Output the (x, y) coordinate of the center of the cell containing the given text.  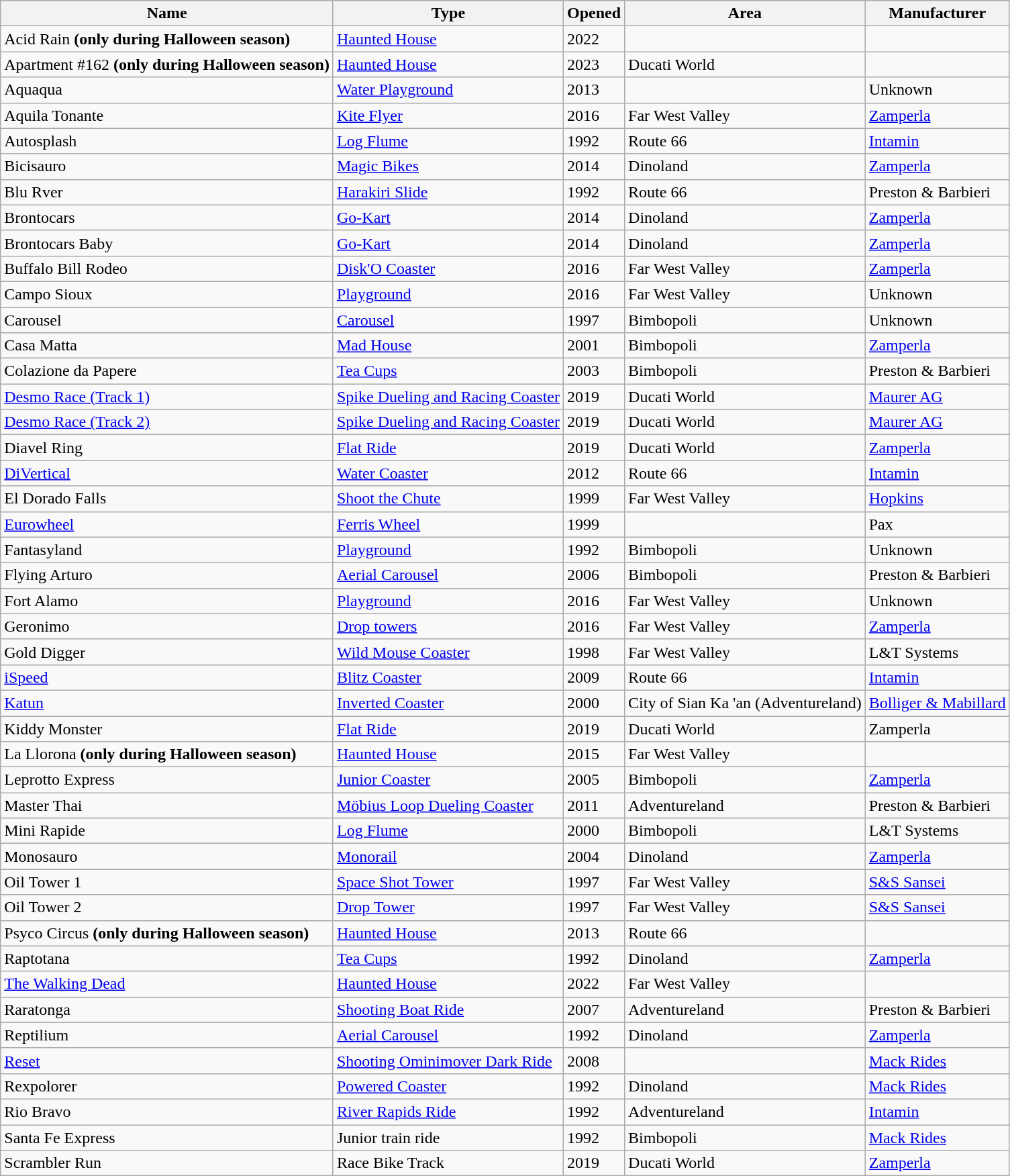
Blu Rver (167, 192)
Drop Tower (448, 908)
Bicisauro (167, 166)
Casa Matta (167, 346)
River Rapids Ride (448, 1112)
La Llorona (only during Halloween season) (167, 754)
Monorail (448, 856)
iSpeed (167, 677)
Shooting Boat Ride (448, 1010)
Reptilium (167, 1035)
Pax (937, 524)
Opened (593, 13)
2005 (593, 780)
Bolliger & Mabillard (937, 703)
Buffalo Bill Rodeo (167, 268)
2007 (593, 1010)
2006 (593, 575)
Junior train ride (448, 1138)
Aquaqua (167, 90)
Disk'O Coaster (448, 268)
Manufacturer (937, 13)
Desmo Race (Track 2) (167, 422)
The Walking Dead (167, 984)
El Dorado Falls (167, 499)
Eurowheel (167, 524)
Race Bike Track (448, 1163)
Desmo Race (Track 1) (167, 397)
Oil Tower 1 (167, 882)
2003 (593, 371)
Area (745, 13)
2015 (593, 754)
2001 (593, 346)
Reset (167, 1061)
Acid Rain (only during Halloween season) (167, 39)
Oil Tower 2 (167, 908)
Campo Sioux (167, 294)
Name (167, 13)
2004 (593, 856)
Katun (167, 703)
2008 (593, 1061)
Wild Mouse Coaster (448, 652)
Santa Fe Express (167, 1138)
Fort Alamo (167, 601)
DiVertical (167, 473)
Scrambler Run (167, 1163)
Monosauro (167, 856)
Water Playground (448, 90)
1998 (593, 652)
City of Sian Ka 'an (Adventureland) (745, 703)
Magic Bikes (448, 166)
Raratonga (167, 1010)
Mad House (448, 346)
Colazione da Papere (167, 371)
Fantasyland (167, 550)
Leprotto Express (167, 780)
Space Shot Tower (448, 882)
Kiddy Monster (167, 728)
Water Coaster (448, 473)
Inverted Coaster (448, 703)
2023 (593, 64)
Master Thai (167, 805)
Rio Bravo (167, 1112)
Apartment #162 (only during Halloween season) (167, 64)
Aquila Tonante (167, 115)
Möbius Loop Dueling Coaster (448, 805)
Kite Flyer (448, 115)
Raptotana (167, 959)
Blitz Coaster (448, 677)
Psyco Circus (only during Halloween season) (167, 933)
Ferris Wheel (448, 524)
Type (448, 13)
Shoot the Chute (448, 499)
Harakiri Slide (448, 192)
Hopkins (937, 499)
Junior Coaster (448, 780)
Diavel Ring (167, 448)
2009 (593, 677)
Powered Coaster (448, 1086)
Brontocars (167, 217)
Brontocars Baby (167, 243)
Mini Rapide (167, 831)
2011 (593, 805)
Shooting Ominimover Dark Ride (448, 1061)
Autosplash (167, 141)
Rexpolorer (167, 1086)
Gold Digger (167, 652)
Flying Arturo (167, 575)
2012 (593, 473)
Drop towers (448, 626)
Geronimo (167, 626)
